Provide the [X, Y] coordinate of the cell's center where the given text is located.  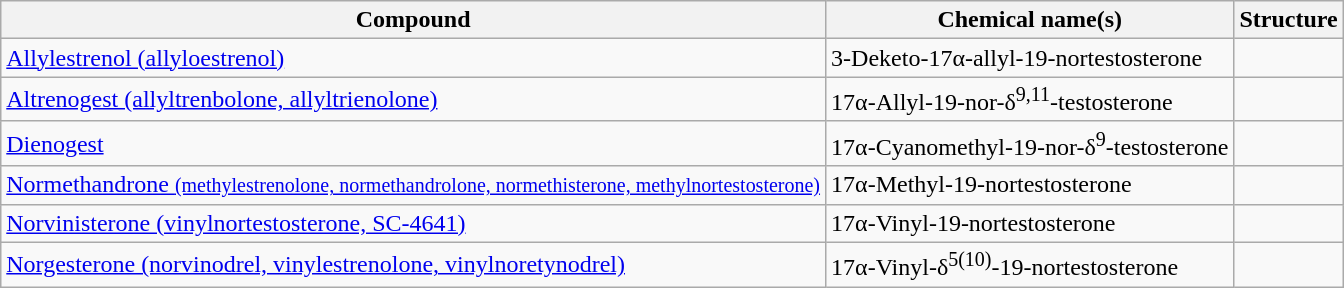
Altrenogest (allyltrenbolone, allyltrienolone) [414, 100]
Norgesterone (norvinodrel, vinylestrenolone, vinylnoretynodrel) [414, 264]
17α-Vinyl-δ5(10)-19-nortestosterone [1030, 264]
Dienogest [414, 144]
Normethandrone (methylestrenolone, normethandrolone, normethisterone, methylnortestosterone) [414, 185]
Compound [414, 20]
Chemical name(s) [1030, 20]
Structure [1288, 20]
17α-Cyanomethyl-19-nor-δ9-testosterone [1030, 144]
Norvinisterone (vinylnortestosterone, SC-4641) [414, 223]
3-Deketo-17α-allyl-19-nortestosterone [1030, 58]
17α-Methyl-19-nortestosterone [1030, 185]
17α-Vinyl-19-nortestosterone [1030, 223]
Allylestrenol (allyloestrenol) [414, 58]
17α-Allyl-19-nor-δ9,11-testosterone [1030, 100]
